Extract the [X, Y] coordinate from the center of the cell holding the provided text.  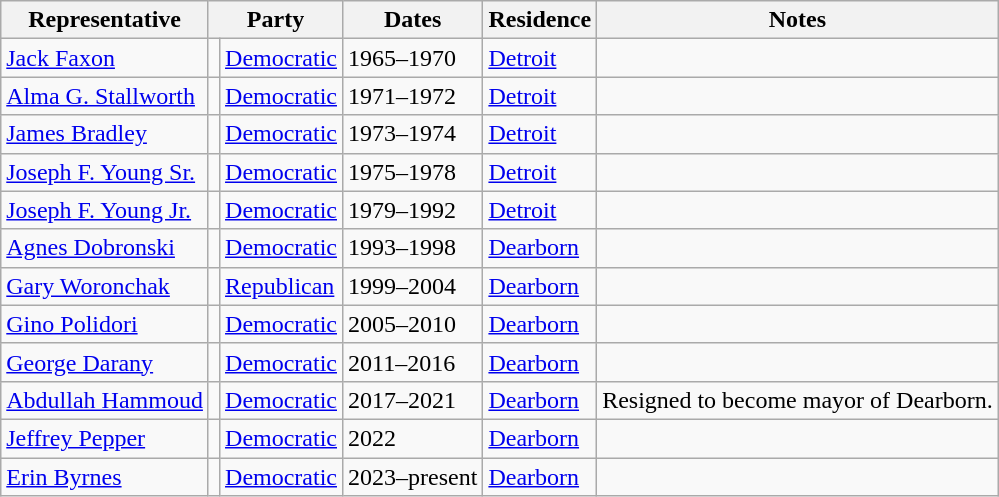
George Darany [105, 362]
Notes [798, 20]
2011–2016 [413, 362]
Residence [540, 20]
Gary Woronchak [105, 286]
Erin Byrnes [105, 477]
Resigned to become mayor of Dearborn. [798, 400]
Representative [105, 20]
1971–1972 [413, 96]
2022 [413, 438]
1999–2004 [413, 286]
Abdullah Hammoud [105, 400]
2023–present [413, 477]
Party [275, 20]
1965–1970 [413, 58]
Gino Polidori [105, 324]
1993–1998 [413, 248]
Joseph F. Young Jr. [105, 210]
2005–2010 [413, 324]
1979–1992 [413, 210]
1973–1974 [413, 134]
Alma G. Stallworth [105, 96]
Agnes Dobronski [105, 248]
Jeffrey Pepper [105, 438]
James Bradley [105, 134]
Republican [282, 286]
2017–2021 [413, 400]
Joseph F. Young Sr. [105, 172]
1975–1978 [413, 172]
Dates [413, 20]
Jack Faxon [105, 58]
